Provide the [X, Y] coordinate of the cell's center where the given text is located.  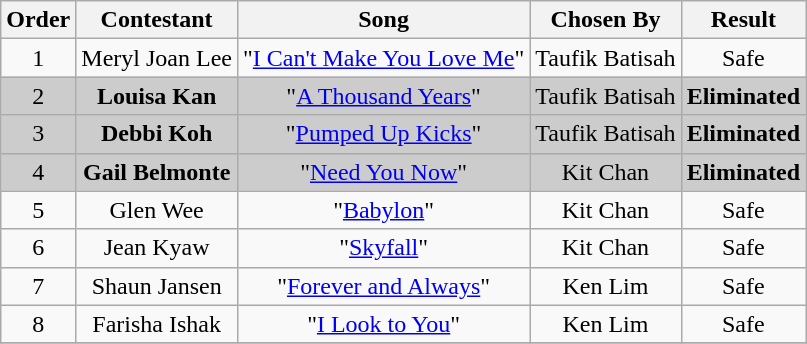
Gail Belmonte [157, 172]
3 [38, 134]
Louisa Kan [157, 96]
Debbi Koh [157, 134]
4 [38, 172]
"Pumped Up Kicks" [383, 134]
"I Look to You" [383, 324]
2 [38, 96]
"Skyfall" [383, 248]
Song [383, 20]
Shaun Jansen [157, 286]
Jean Kyaw [157, 248]
6 [38, 248]
"A Thousand Years" [383, 96]
Meryl Joan Lee [157, 58]
"Babylon" [383, 210]
Farisha Ishak [157, 324]
Contestant [157, 20]
"Need You Now" [383, 172]
Result [743, 20]
Chosen By [606, 20]
"I Can't Make You Love Me" [383, 58]
"Forever and Always" [383, 286]
5 [38, 210]
Glen Wee [157, 210]
7 [38, 286]
1 [38, 58]
Order [38, 20]
8 [38, 324]
